Determine the (x, y) coordinate at the center of the cell enclosing the given text.  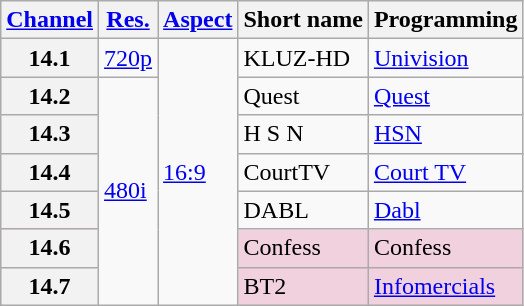
Univision (446, 58)
14.5 (50, 210)
Res. (128, 20)
14.1 (50, 58)
Court TV (446, 172)
KLUZ-HD (303, 58)
14.6 (50, 248)
DABL (303, 210)
480i (128, 191)
Channel (50, 20)
14.2 (50, 96)
14.4 (50, 172)
14.7 (50, 286)
CourtTV (303, 172)
14.3 (50, 134)
Dabl (446, 210)
Short name (303, 20)
HSN (446, 134)
16:9 (198, 172)
Aspect (198, 20)
Programming (446, 20)
720p (128, 58)
H S N (303, 134)
Infomercials (446, 286)
BT2 (303, 286)
